Provide the [X, Y] coordinate of the cell's center where the given text is located.  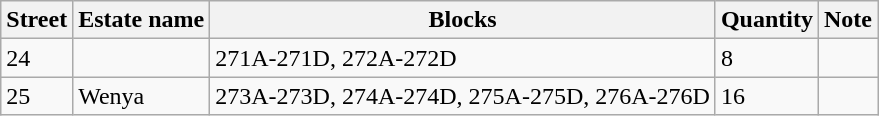
271A-271D, 272A-272D [463, 58]
Quantity [766, 20]
Estate name [142, 20]
Blocks [463, 20]
16 [766, 96]
Note [848, 20]
25 [37, 96]
Wenya [142, 96]
Street [37, 20]
24 [37, 58]
273A-273D, 274A-274D, 275A-275D, 276A-276D [463, 96]
8 [766, 58]
